Capture the cell that displays the provided text and extract its [X, Y] central coordinate. 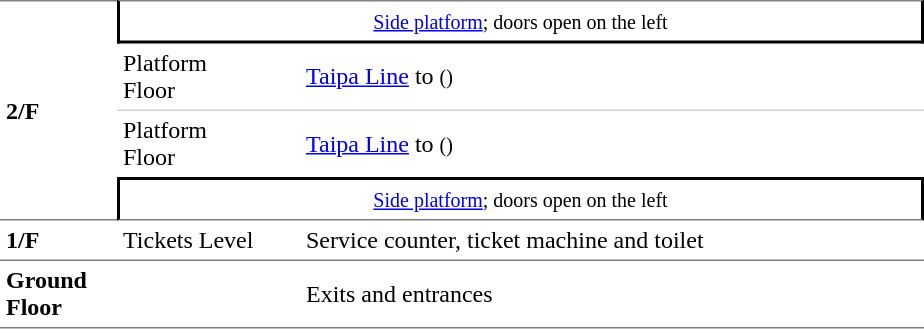
Exits and entrances [612, 295]
Ground Floor [58, 295]
Tickets Level [208, 240]
Service counter, ticket machine and toilet [612, 240]
2/F [58, 110]
1/F [58, 240]
